Pinpoint the cell where the given text exists, returning its (x, y) midpoint coordinate. 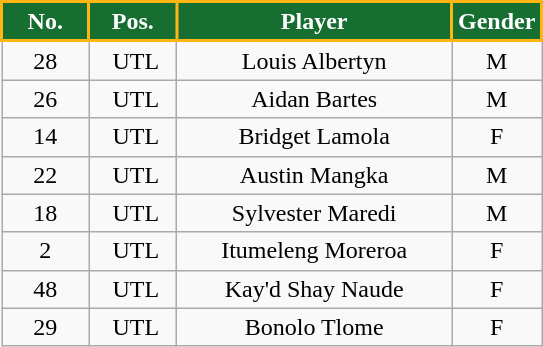
28 (46, 60)
22 (46, 175)
14 (46, 137)
26 (46, 99)
18 (46, 213)
Pos. (133, 22)
Sylvester Maredi (314, 213)
Aidan Bartes (314, 99)
Gender (497, 22)
2 (46, 251)
Bridget Lamola (314, 137)
Kay'd Shay Naude (314, 289)
No. (46, 22)
Itumeleng Moreroa (314, 251)
29 (46, 327)
Austin Mangka (314, 175)
Bonolo Tlome (314, 327)
Louis Albertyn (314, 60)
Player (314, 22)
48 (46, 289)
